Detect which cell encompasses the target text, then output its [X, Y] center coordinate. 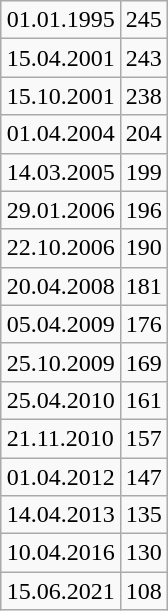
25.04.2010 [60, 400]
135 [144, 515]
161 [144, 400]
15.10.2001 [60, 96]
25.10.2009 [60, 362]
29.01.2006 [60, 210]
14.04.2013 [60, 515]
147 [144, 477]
10.04.2016 [60, 553]
14.03.2005 [60, 172]
238 [144, 96]
22.10.2006 [60, 248]
157 [144, 438]
15.06.2021 [60, 591]
190 [144, 248]
169 [144, 362]
01.04.2012 [60, 477]
204 [144, 134]
15.04.2001 [60, 58]
196 [144, 210]
181 [144, 286]
176 [144, 324]
05.04.2009 [60, 324]
130 [144, 553]
21.11.2010 [60, 438]
01.04.2004 [60, 134]
245 [144, 20]
108 [144, 591]
20.04.2008 [60, 286]
199 [144, 172]
01.01.1995 [60, 20]
243 [144, 58]
